Detect which cell encompasses the target text, then output its (X, Y) center coordinate. 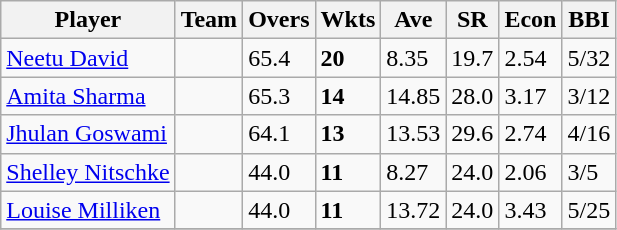
Amita Sharma (88, 96)
8.35 (414, 58)
2.06 (530, 172)
SR (472, 20)
2.74 (530, 134)
8.27 (414, 172)
Ave (414, 20)
28.0 (472, 96)
4/16 (589, 134)
65.3 (279, 96)
14.85 (414, 96)
14 (348, 96)
3.17 (530, 96)
20 (348, 58)
Team (209, 20)
5/32 (589, 58)
5/25 (589, 210)
Louise Milliken (88, 210)
Jhulan Goswami (88, 134)
Shelley Nitschke (88, 172)
Overs (279, 20)
29.6 (472, 134)
Neetu David (88, 58)
64.1 (279, 134)
2.54 (530, 58)
Wkts (348, 20)
3/12 (589, 96)
Player (88, 20)
3.43 (530, 210)
13.53 (414, 134)
3/5 (589, 172)
19.7 (472, 58)
13 (348, 134)
13.72 (414, 210)
BBI (589, 20)
Econ (530, 20)
65.4 (279, 58)
